Return [x, y] of the center of cell containing provided text 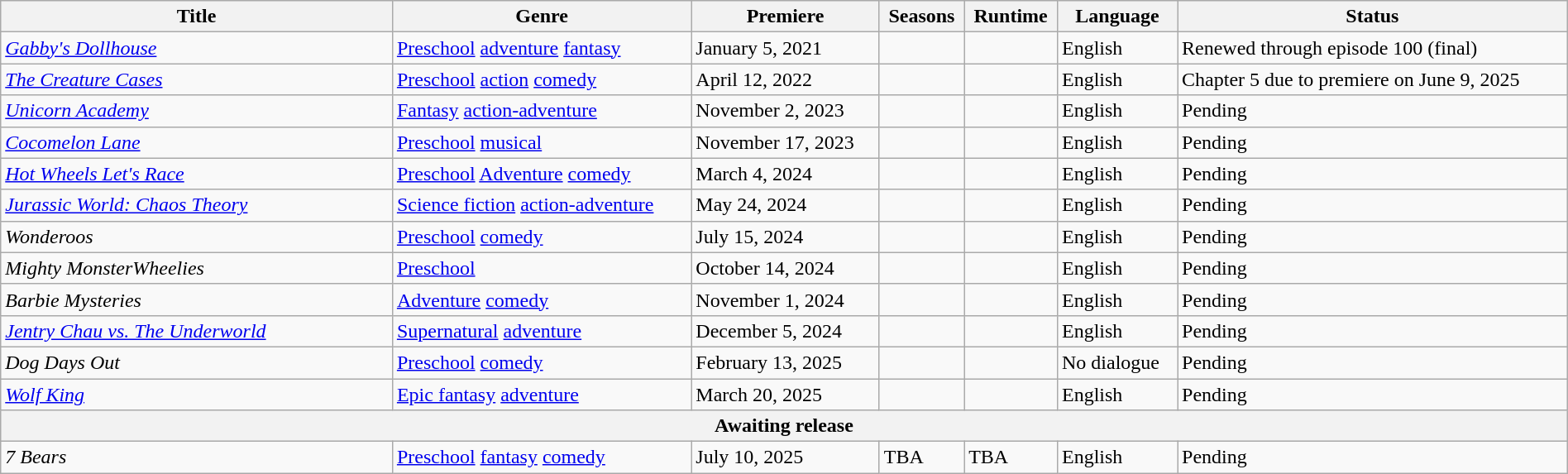
Premiere [786, 17]
Cocomelon Lane [197, 142]
Adventure comedy [541, 299]
Preschool Adventure comedy [541, 174]
Hot Wheels Let's Race [197, 174]
The Creature Cases [197, 79]
Language [1116, 17]
Gabby's Dollhouse [197, 48]
Chapter 5 due to premiere on June 9, 2025 [1373, 79]
July 15, 2024 [786, 237]
February 13, 2025 [786, 362]
November 1, 2024 [786, 299]
April 12, 2022 [786, 79]
November 17, 2023 [786, 142]
Epic fantasy adventure [541, 395]
Preschool musical [541, 142]
Status [1373, 17]
November 2, 2023 [786, 111]
December 5, 2024 [786, 331]
Preschool fantasy comedy [541, 457]
Preschool [541, 268]
May 24, 2024 [786, 205]
Seasons [921, 17]
Jentry Chau vs. The Underworld [197, 331]
October 14, 2024 [786, 268]
Title [197, 17]
July 10, 2025 [786, 457]
Mighty MonsterWheelies [197, 268]
January 5, 2021 [786, 48]
Runtime [1011, 17]
Barbie Mysteries [197, 299]
7 Bears [197, 457]
Renewed through episode 100 (final) [1373, 48]
No dialogue [1116, 362]
March 20, 2025 [786, 395]
Science fiction action-adventure [541, 205]
Preschool action comedy [541, 79]
Jurassic World: Chaos Theory [197, 205]
Unicorn Academy [197, 111]
Wolf King [197, 395]
Fantasy action-adventure [541, 111]
Awaiting release [784, 426]
Preschool adventure fantasy [541, 48]
Supernatural adventure [541, 331]
Wonderoos [197, 237]
Genre [541, 17]
Dog Days Out [197, 362]
March 4, 2024 [786, 174]
